Find where the given text appears and provide that cell's center as [X, Y] coordinate. 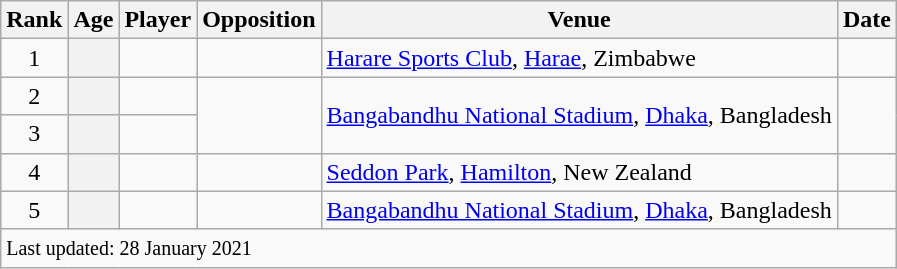
Opposition [259, 20]
Venue [579, 20]
Harare Sports Club, Harae, Zimbabwe [579, 58]
Seddon Park, Hamilton, New Zealand [579, 172]
1 [34, 58]
Rank [34, 20]
Player [158, 20]
Last updated: 28 January 2021 [449, 248]
4 [34, 172]
Date [866, 20]
Age [94, 20]
5 [34, 210]
2 [34, 96]
3 [34, 134]
